Return [X, Y] of the center of cell containing provided text 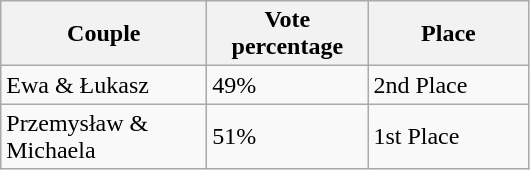
51% [288, 136]
Couple [104, 34]
49% [288, 85]
2nd Place [448, 85]
Place [448, 34]
Ewa & Łukasz [104, 85]
Vote percentage [288, 34]
1st Place [448, 136]
Przemysław & Michaela [104, 136]
